For the text-containing cell, return its midpoint in [x, y] coordinate format. 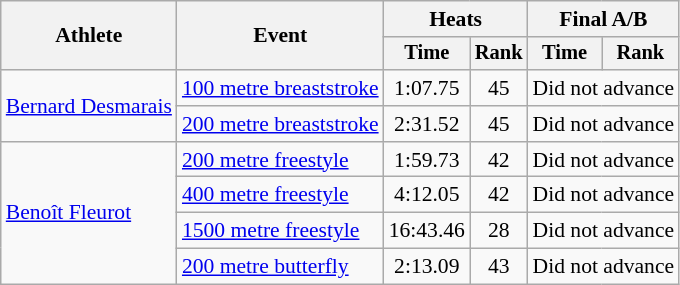
100 metre breaststroke [280, 88]
Benoît Fleurot [89, 213]
4:12.05 [427, 195]
43 [499, 267]
Athlete [89, 36]
1:59.73 [427, 160]
2:13.09 [427, 267]
200 metre freestyle [280, 160]
400 metre freestyle [280, 195]
2:31.52 [427, 124]
16:43.46 [427, 231]
Heats [456, 19]
1:07.75 [427, 88]
200 metre breaststroke [280, 124]
Final A/B [604, 19]
Event [280, 36]
200 metre butterfly [280, 267]
Bernard Desmarais [89, 106]
1500 metre freestyle [280, 231]
28 [499, 231]
